From the cell containing the given text, extract its center point as (x, y) coordinate. 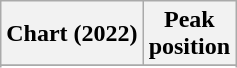
Chart (2022) (72, 34)
Peakposition (189, 34)
